Pinpoint the cell where the given text exists, returning its [x, y] midpoint coordinate. 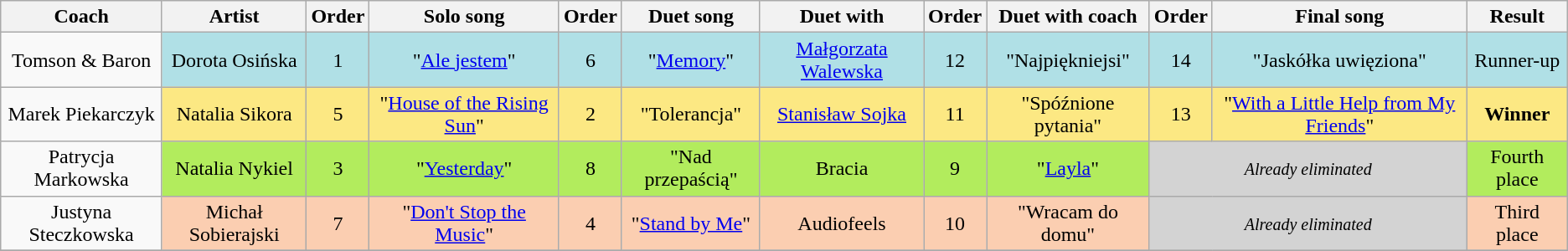
7 [338, 223]
11 [955, 114]
Natalia Sikora [234, 114]
12 [955, 60]
Tomson & Baron [82, 60]
1 [338, 60]
"Layla" [1069, 169]
9 [955, 169]
"Nad przepaścią" [690, 169]
14 [1181, 60]
5 [338, 114]
Duet song [690, 17]
Artist [234, 17]
"Don't Stop the Music" [464, 223]
Fourth place [1517, 169]
Patrycja Markowska [82, 169]
Coach [82, 17]
"Najpiękniejsi" [1069, 60]
6 [590, 60]
"Yesterday" [464, 169]
13 [1181, 114]
"Spóźnione pytania" [1069, 114]
Result [1517, 17]
"House of the Rising Sun" [464, 114]
Winner [1517, 114]
Third place [1517, 223]
"Memory" [690, 60]
Marek Piekarczyk [82, 114]
4 [590, 223]
"Jaskółka uwięziona" [1339, 60]
10 [955, 223]
Audiofeels [841, 223]
2 [590, 114]
"Tolerancja" [690, 114]
3 [338, 169]
Małgorzata Walewska [841, 60]
Solo song [464, 17]
Bracia [841, 169]
Justyna Steczkowska [82, 223]
Runner-up [1517, 60]
"Ale jestem" [464, 60]
8 [590, 169]
"Stand by Me" [690, 223]
Duet with coach [1069, 17]
Stanisław Sojka [841, 114]
Dorota Osińska [234, 60]
Duet with [841, 17]
Michał Sobierajski [234, 223]
"With a Little Help from My Friends" [1339, 114]
Final song [1339, 17]
Natalia Nykiel [234, 169]
"Wracam do domu" [1069, 223]
